Output the [X, Y] coordinate of the center of the cell containing the given text.  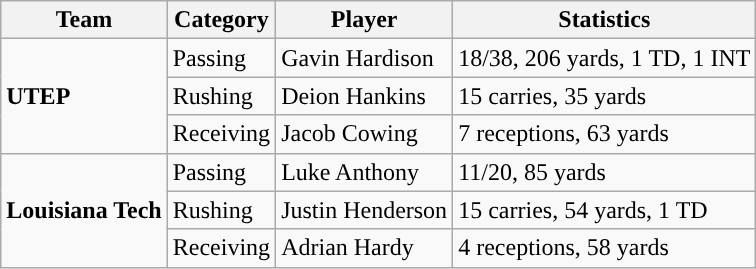
15 carries, 35 yards [604, 96]
Player [364, 20]
11/20, 85 yards [604, 172]
Team [84, 20]
Jacob Cowing [364, 134]
Justin Henderson [364, 210]
Gavin Hardison [364, 58]
Adrian Hardy [364, 248]
Louisiana Tech [84, 210]
Category [221, 20]
Deion Hankins [364, 96]
7 receptions, 63 yards [604, 134]
18/38, 206 yards, 1 TD, 1 INT [604, 58]
UTEP [84, 96]
4 receptions, 58 yards [604, 248]
15 carries, 54 yards, 1 TD [604, 210]
Luke Anthony [364, 172]
Statistics [604, 20]
